Return the [X, Y] coordinate for the center point of the cell that contains the specified text.  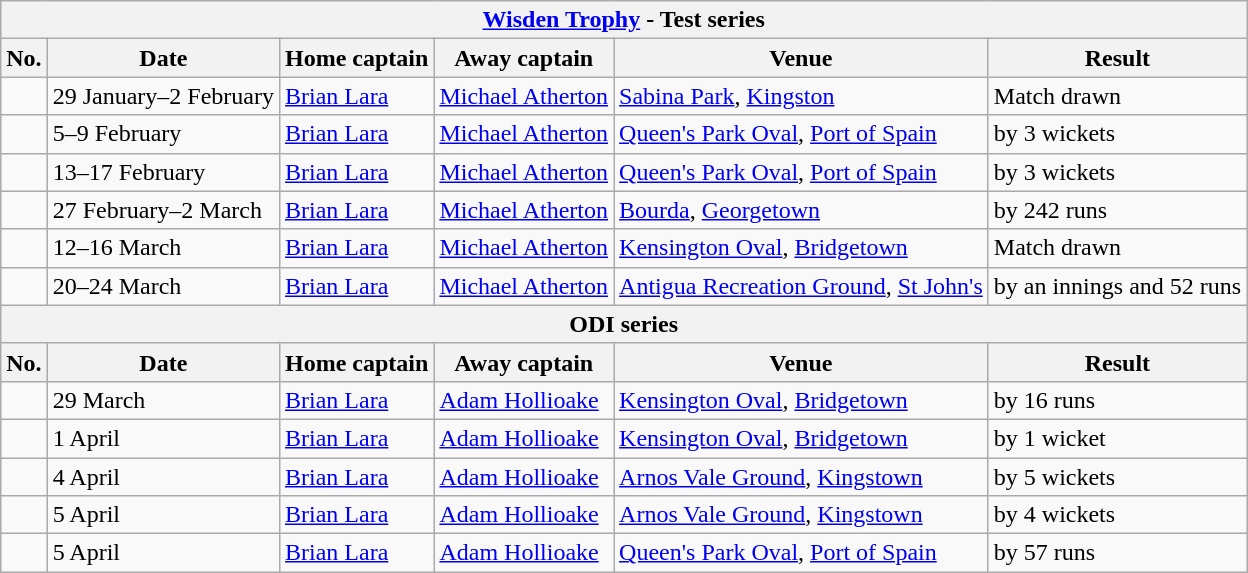
20–24 March [163, 286]
by 242 runs [1117, 210]
Antigua Recreation Ground, St John's [802, 286]
12–16 March [163, 248]
by 4 wickets [1117, 515]
Bourda, Georgetown [802, 210]
Sabina Park, Kingston [802, 96]
by 57 runs [1117, 553]
Wisden Trophy - Test series [624, 20]
by 5 wickets [1117, 477]
1 April [163, 438]
13–17 February [163, 172]
by 16 runs [1117, 400]
29 March [163, 400]
ODI series [624, 324]
27 February–2 March [163, 210]
by 1 wicket [1117, 438]
29 January–2 February [163, 96]
4 April [163, 477]
5–9 February [163, 134]
by an innings and 52 runs [1117, 286]
